Locate the cell with the specified text and output its (X, Y) center coordinate. 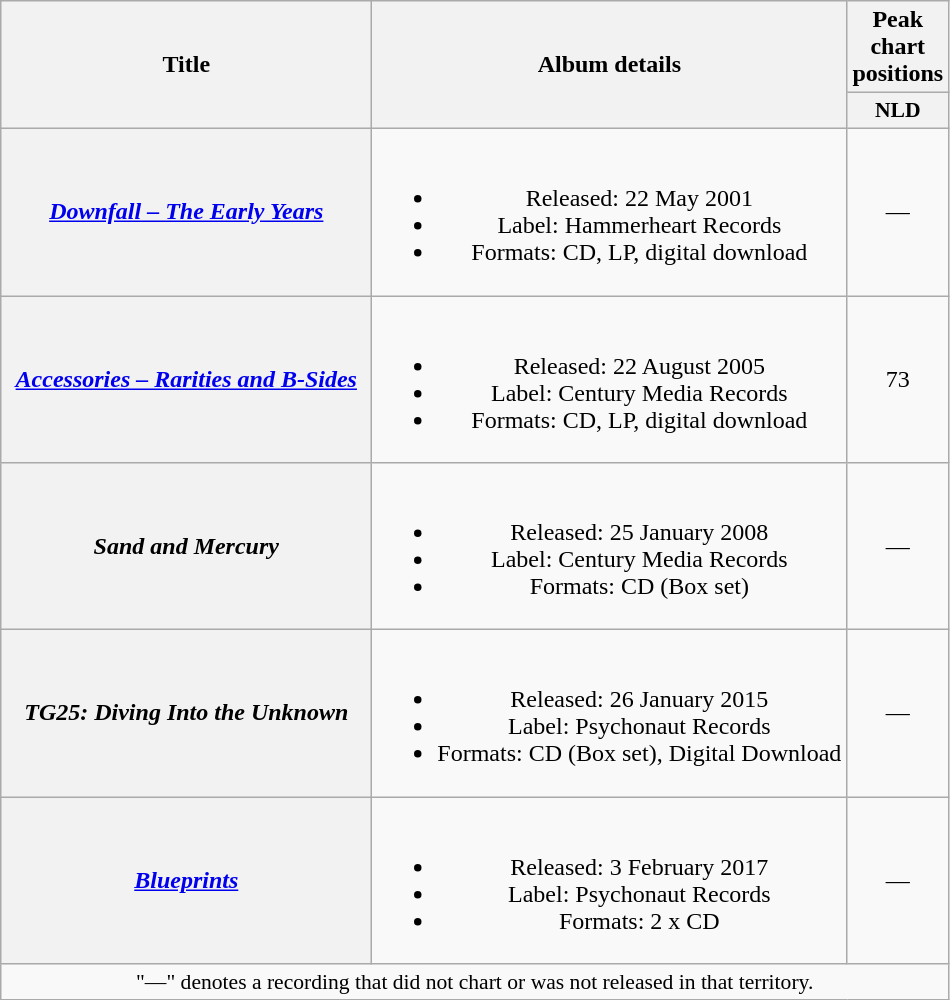
"—" denotes a recording that did not chart or was not released in that territory. (475, 982)
Released: 22 May 2001Label: Hammerheart RecordsFormats: CD, LP, digital download (610, 212)
Blueprints (186, 880)
NLD (898, 111)
TG25: Diving Into the Unknown (186, 714)
Peak chart positions (898, 47)
Released: 3 February 2017Label: Psychonaut RecordsFormats: 2 x CD (610, 880)
Released: 25 January 2008Label: Century Media RecordsFormats: CD (Box set) (610, 546)
Released: 26 January 2015Label: Psychonaut RecordsFormats: CD (Box set), Digital Download (610, 714)
Accessories – Rarities and B-Sides (186, 380)
Downfall – The Early Years (186, 212)
Sand and Mercury (186, 546)
Title (186, 65)
73 (898, 380)
Album details (610, 65)
Released: 22 August 2005Label: Century Media RecordsFormats: CD, LP, digital download (610, 380)
